Detect which cell encompasses the target text, then output its [x, y] center coordinate. 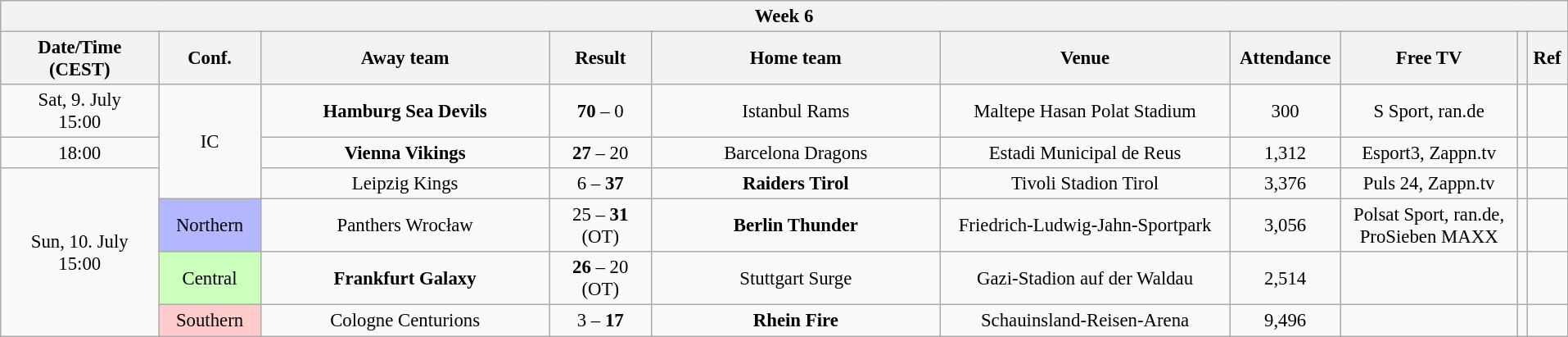
Date/Time (CEST) [80, 59]
25 – 31 (OT) [601, 226]
27 – 20 [601, 153]
Attendance [1286, 59]
Raiders Tirol [796, 184]
300 [1286, 112]
Berlin Thunder [796, 226]
3,056 [1286, 226]
Polsat Sport, ran.de,ProSieben MAXX [1429, 226]
Venue [1085, 59]
Puls 24, Zappn.tv [1429, 184]
Vienna Vikings [404, 153]
Hamburg Sea Devils [404, 112]
Week 6 [784, 16]
18:00 [80, 153]
Central [210, 279]
Gazi-Stadion auf der Waldau [1085, 279]
Schauinsland-Reisen-Arena [1085, 321]
Northern [210, 226]
Esport3, Zappn.tv [1429, 153]
Frankfurt Galaxy [404, 279]
Estadi Municipal de Reus [1085, 153]
Barcelona Dragons [796, 153]
26 – 20 (OT) [601, 279]
Away team [404, 59]
2,514 [1286, 279]
Panthers Wrocław [404, 226]
Sat, 9. July15:00 [80, 112]
Maltepe Hasan Polat Stadium [1085, 112]
Cologne Centurions [404, 321]
Southern [210, 321]
3,376 [1286, 184]
IC [210, 142]
Ref [1548, 59]
Home team [796, 59]
3 – 17 [601, 321]
Conf. [210, 59]
Result [601, 59]
9,496 [1286, 321]
6 – 37 [601, 184]
Tivoli Stadion Tirol [1085, 184]
Istanbul Rams [796, 112]
Leipzig Kings [404, 184]
S Sport, ran.de [1429, 112]
1,312 [1286, 153]
70 – 0 [601, 112]
Free TV [1429, 59]
Sun, 10. July15:00 [80, 252]
Rhein Fire [796, 321]
Stuttgart Surge [796, 279]
Friedrich-Ludwig-Jahn-Sportpark [1085, 226]
